Pinpoint the cell where the given text exists, returning its [x, y] midpoint coordinate. 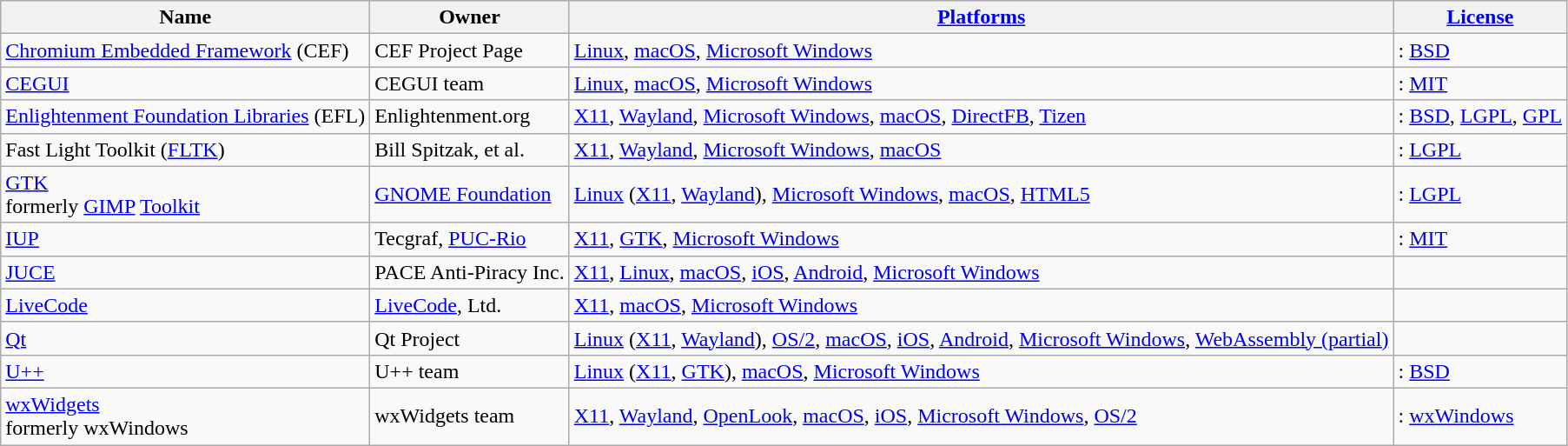
Enlightenment Foundation Libraries (EFL) [186, 116]
IUP [186, 239]
PACE Anti-Piracy Inc. [470, 272]
License [1480, 17]
Linux (X11, GTK), macOS, Microsoft Windows [982, 371]
Linux (X11, Wayland), Microsoft Windows, macOS, HTML5 [982, 195]
Name [186, 17]
Chromium Embedded Framework (CEF) [186, 50]
Qt Project [470, 338]
Tecgraf, PUC-Rio [470, 239]
CEF Project Page [470, 50]
Linux (X11, Wayland), OS/2, macOS, iOS, Android, Microsoft Windows, WebAssembly (partial) [982, 338]
Enlightenment.org [470, 116]
JUCE [186, 272]
Bill Spitzak, et al. [470, 150]
X11, macOS, Microsoft Windows [982, 305]
U++ [186, 371]
GTKformerly GIMP Toolkit [186, 195]
wxWidgetsformerly wxWindows [186, 416]
Owner [470, 17]
X11, Wayland, Microsoft Windows, macOS [982, 150]
X11, GTK, Microsoft Windows [982, 239]
Platforms [982, 17]
X11, Linux, macOS, iOS, Android, Microsoft Windows [982, 272]
CEGUI [186, 83]
CEGUI team [470, 83]
LiveCode [186, 305]
: wxWindows [1480, 416]
wxWidgets team [470, 416]
: BSD, LGPL, GPL [1480, 116]
U++ team [470, 371]
X11, Wayland, OpenLook, macOS, iOS, Microsoft Windows, OS/2 [982, 416]
Fast Light Toolkit (FLTK) [186, 150]
LiveCode, Ltd. [470, 305]
X11, Wayland, Microsoft Windows, macOS, DirectFB, Tizen [982, 116]
Qt [186, 338]
GNOME Foundation [470, 195]
